Detect which cell encompasses the target text, then output its [x, y] center coordinate. 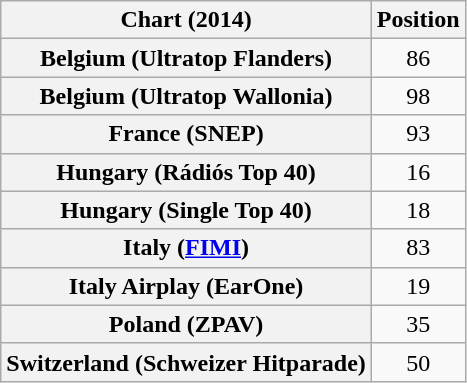
98 [418, 96]
93 [418, 134]
Italy (FIMI) [186, 248]
France (SNEP) [186, 134]
Chart (2014) [186, 20]
Italy Airplay (EarOne) [186, 286]
Switzerland (Schweizer Hitparade) [186, 362]
83 [418, 248]
Belgium (Ultratop Flanders) [186, 58]
19 [418, 286]
35 [418, 324]
Hungary (Single Top 40) [186, 210]
50 [418, 362]
Belgium (Ultratop Wallonia) [186, 96]
Position [418, 20]
Hungary (Rádiós Top 40) [186, 172]
86 [418, 58]
16 [418, 172]
Poland (ZPAV) [186, 324]
18 [418, 210]
